Pinpoint the cell where the given text exists, returning its [X, Y] midpoint coordinate. 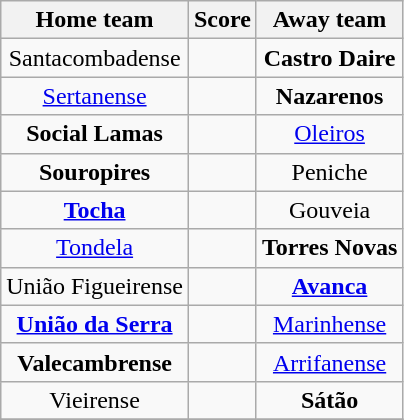
União da Serra [95, 324]
Sátão [329, 400]
Torres Novas [329, 248]
Sertanense [95, 96]
União Figueirense [95, 286]
Social Lamas [95, 134]
Peniche [329, 172]
Oleiros [329, 134]
Tocha [95, 210]
Nazarenos [329, 96]
Santacombadense [95, 58]
Valecambrense [95, 362]
Vieirense [95, 400]
Home team [95, 20]
Away team [329, 20]
Marinhense [329, 324]
Tondela [95, 248]
Avanca [329, 286]
Gouveia [329, 210]
Castro Daire [329, 58]
Score [222, 20]
Souropires [95, 172]
Arrifanense [329, 362]
